Return the (x, y) coordinate for the center point of the cell that contains the specified text.  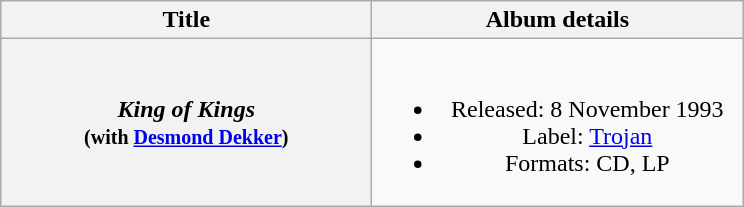
Title (186, 20)
King of Kings(with Desmond Dekker) (186, 122)
Released: 8 November 1993Label: TrojanFormats: CD, LP (558, 122)
Album details (558, 20)
